Output the [x, y] coordinate of the center of the cell containing the given text.  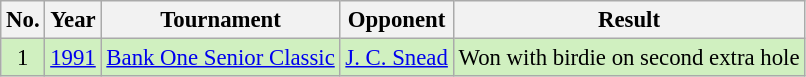
1 [23, 58]
Year [73, 20]
Bank One Senior Classic [220, 58]
Won with birdie on second extra hole [629, 58]
J. C. Snead [396, 58]
Opponent [396, 20]
Result [629, 20]
1991 [73, 58]
No. [23, 20]
Tournament [220, 20]
